For the text-containing cell, return its midpoint in (X, Y) coordinate format. 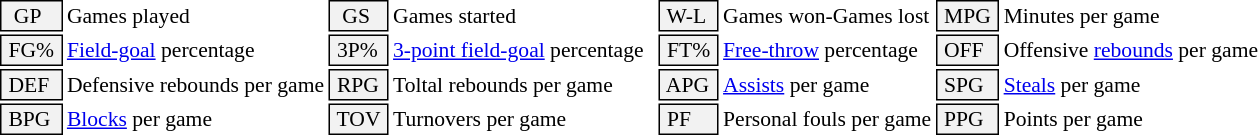
Games won-Games lost (828, 16)
3P% (359, 50)
RPG (359, 85)
DEF (31, 85)
Free-throw percentage (828, 50)
GS (359, 16)
Field-goal percentage (195, 50)
FG% (31, 50)
Games started (524, 16)
OFF (968, 50)
MPG (968, 16)
W-L (689, 16)
Assists per game (828, 85)
Toltal rebounds per game (524, 85)
Defensive rebounds per game (195, 85)
GP (31, 16)
3-point field-goal percentage (524, 50)
SPG (968, 85)
Games played (195, 16)
FT% (689, 50)
APG (689, 85)
